From the cell containing the given text, extract its center point as [x, y] coordinate. 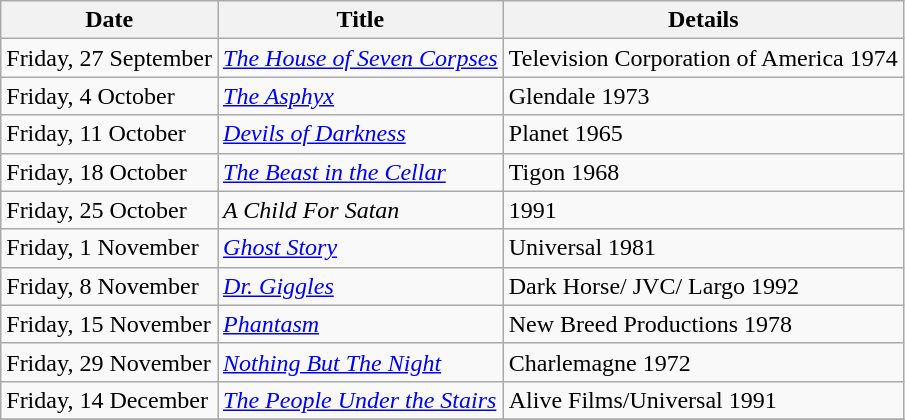
Friday, 18 October [110, 172]
Charlemagne 1972 [703, 362]
The Asphyx [361, 96]
Alive Films/Universal 1991 [703, 400]
Friday, 27 September [110, 58]
Friday, 25 October [110, 210]
Glendale 1973 [703, 96]
Friday, 29 November [110, 362]
A Child For Satan [361, 210]
Phantasm [361, 324]
Devils of Darkness [361, 134]
Universal 1981 [703, 248]
Date [110, 20]
The House of Seven Corpses [361, 58]
Dr. Giggles [361, 286]
The Beast in the Cellar [361, 172]
Ghost Story [361, 248]
Dark Horse/ JVC/ Largo 1992 [703, 286]
Details [703, 20]
Friday, 8 November [110, 286]
Television Corporation of America 1974 [703, 58]
Friday, 4 October [110, 96]
Nothing But The Night [361, 362]
Friday, 14 December [110, 400]
Tigon 1968 [703, 172]
Friday, 15 November [110, 324]
1991 [703, 210]
Friday, 1 November [110, 248]
The People Under the Stairs [361, 400]
Planet 1965 [703, 134]
Friday, 11 October [110, 134]
Title [361, 20]
New Breed Productions 1978 [703, 324]
